From the cell containing the given text, extract its center point as [x, y] coordinate. 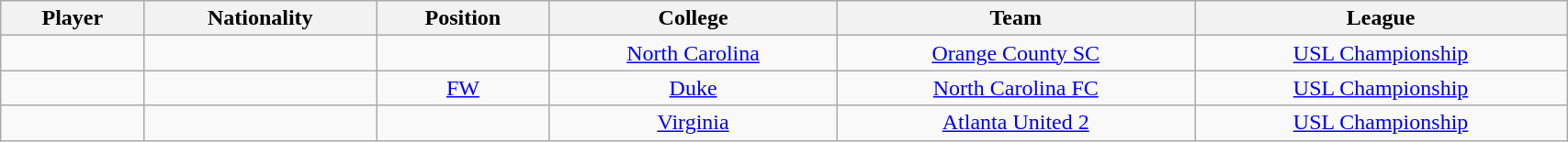
Virginia [693, 123]
Player [73, 18]
College [693, 18]
Nationality [261, 18]
League [1380, 18]
Position [463, 18]
FW [463, 88]
Orange County SC [1016, 53]
Atlanta United 2 [1016, 123]
Team [1016, 18]
North Carolina FC [1016, 88]
North Carolina [693, 53]
Duke [693, 88]
